Scan for the cell matching the given text and deliver its [x, y] coordinate at center. 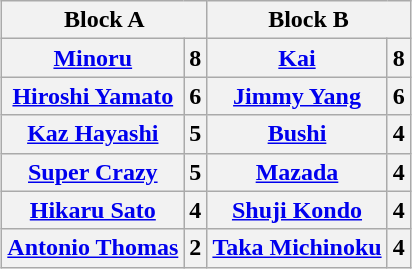
Antonio Thomas [93, 248]
Block B [308, 20]
Kai [297, 58]
Shuji Kondo [297, 210]
Hikaru Sato [93, 210]
Minoru [93, 58]
Jimmy Yang [297, 96]
Taka Michinoku [297, 248]
Mazada [297, 172]
Kaz Hayashi [93, 134]
2 [196, 248]
Super Crazy [93, 172]
Hiroshi Yamato [93, 96]
Block A [104, 20]
Bushi [297, 134]
